Extract the [X, Y] coordinate from the center of the cell holding the provided text.  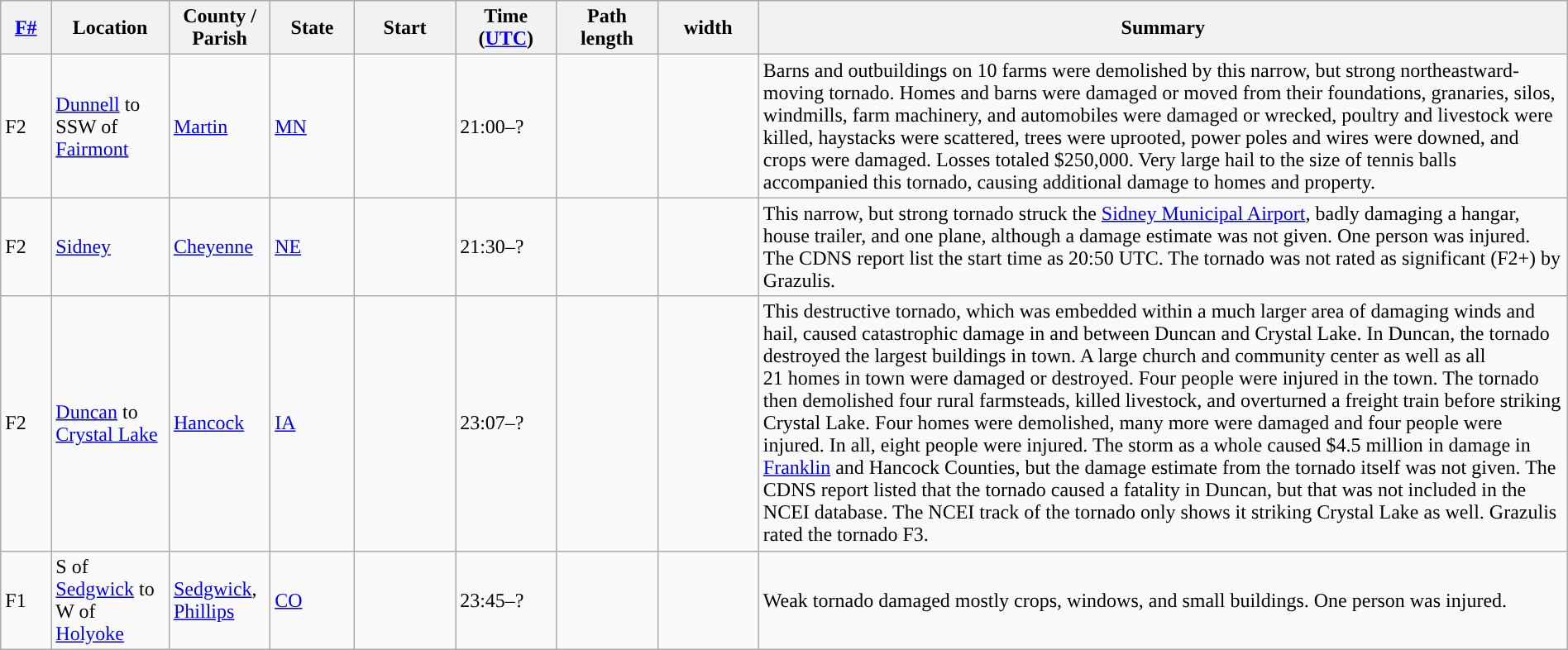
Duncan to Crystal Lake [111, 423]
21:30–? [506, 246]
MN [313, 126]
County / Parish [219, 28]
Martin [219, 126]
Location [111, 28]
Weak tornado damaged mostly crops, windows, and small buildings. One person was injured. [1163, 600]
NE [313, 246]
IA [313, 423]
21:00–? [506, 126]
State [313, 28]
width [708, 28]
Cheyenne [219, 246]
Summary [1163, 28]
Sedgwick, Phillips [219, 600]
23:07–? [506, 423]
Start [404, 28]
S of Sedgwick to W of Holyoke [111, 600]
Path length [607, 28]
Time (UTC) [506, 28]
Dunnell to SSW of Fairmont [111, 126]
CO [313, 600]
23:45–? [506, 600]
Sidney [111, 246]
Hancock [219, 423]
F# [26, 28]
F1 [26, 600]
